Scan for the cell matching the given text and deliver its (X, Y) coordinate at center. 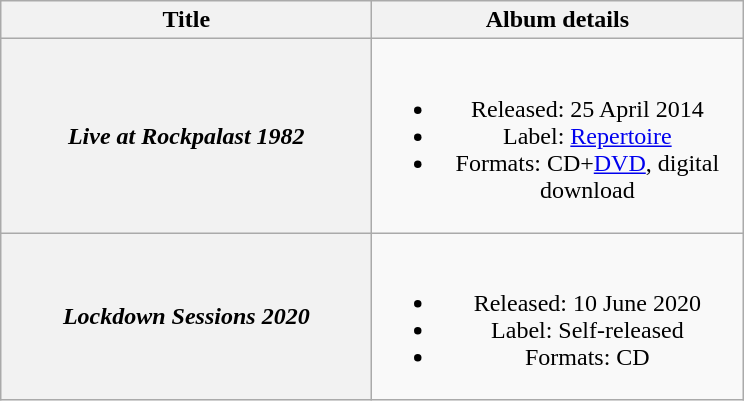
Released: 10 June 2020Label: Self-releasedFormats: CD (558, 316)
Title (186, 20)
Album details (558, 20)
Lockdown Sessions 2020 (186, 316)
Live at Rockpalast 1982 (186, 136)
Released: 25 April 2014Label: RepertoireFormats: CD+DVD, digital download (558, 136)
